Scan for the cell matching the given text and deliver its [x, y] coordinate at center. 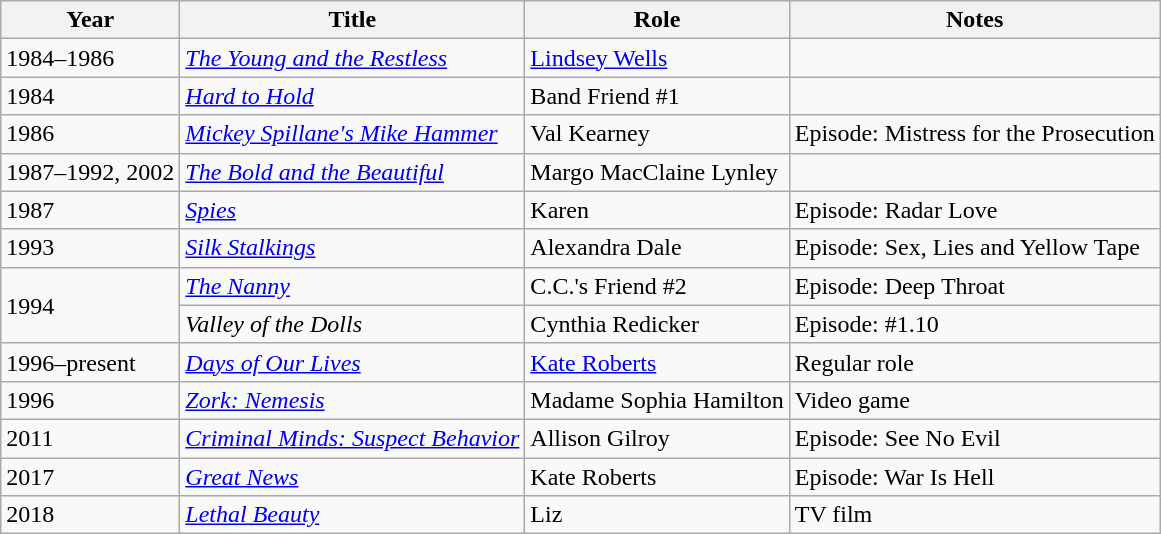
Episode: See No Evil [974, 438]
Silk Stalkings [352, 248]
Allison Gilroy [657, 438]
Spies [352, 210]
Madame Sophia Hamilton [657, 400]
The Young and the Restless [352, 58]
Episode: War Is Hell [974, 477]
C.C.'s Friend #2 [657, 286]
Year [90, 20]
Mickey Spillane's Mike Hammer [352, 134]
1984 [90, 96]
The Bold and the Beautiful [352, 172]
Notes [974, 20]
1986 [90, 134]
Video game [974, 400]
Great News [352, 477]
Episode: Mistress for the Prosecution [974, 134]
Hard to Hold [352, 96]
2011 [90, 438]
Val Kearney [657, 134]
1987–1992, 2002 [90, 172]
Title [352, 20]
1987 [90, 210]
1996–present [90, 362]
Episode: #1.10 [974, 324]
Liz [657, 515]
1984–1986 [90, 58]
Margo MacClaine Lynley [657, 172]
1994 [90, 305]
Episode: Deep Throat [974, 286]
Criminal Minds: Suspect Behavior [352, 438]
Episode: Radar Love [974, 210]
Days of Our Lives [352, 362]
Lindsey Wells [657, 58]
Zork: Nemesis [352, 400]
Band Friend #1 [657, 96]
Valley of the Dolls [352, 324]
The Nanny [352, 286]
1996 [90, 400]
Cynthia Redicker [657, 324]
TV film [974, 515]
Regular role [974, 362]
Episode: Sex, Lies and Yellow Tape [974, 248]
2018 [90, 515]
Lethal Beauty [352, 515]
Role [657, 20]
Alexandra Dale [657, 248]
1993 [90, 248]
2017 [90, 477]
Karen [657, 210]
